Output the [x, y] coordinate of the center of the cell containing the given text.  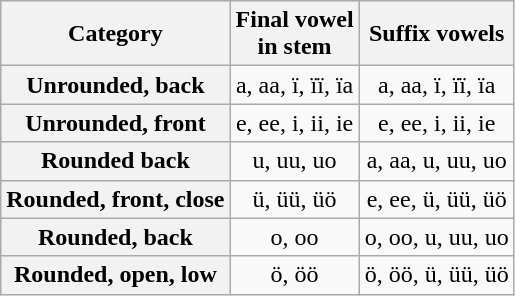
Rounded, front, close [116, 199]
u, uu, uo [294, 161]
ü, üü, üö [294, 199]
Suffix vowels [436, 34]
ö, öö, ü, üü, üö [436, 275]
Category [116, 34]
Rounded back [116, 161]
Rounded, open, low [116, 275]
a, aa, u, uu, uo [436, 161]
Final vowel in stem [294, 34]
o, oo, u, uu, uo [436, 237]
Unrounded, front [116, 123]
ö, öö [294, 275]
o, oo [294, 237]
e, ee, ü, üü, üö [436, 199]
Rounded, back [116, 237]
Unrounded, back [116, 85]
